Identify which cell holds the provided text, then report its (x, y) central coordinate. 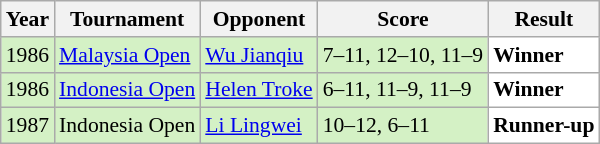
Helen Troke (258, 90)
Score (403, 19)
Opponent (258, 19)
7–11, 12–10, 11–9 (403, 55)
Result (544, 19)
10–12, 6–11 (403, 126)
6–11, 11–9, 11–9 (403, 90)
Wu Jianqiu (258, 55)
Li Lingwei (258, 126)
Malaysia Open (127, 55)
Tournament (127, 19)
Year (28, 19)
Runner-up (544, 126)
1987 (28, 126)
